Detect which cell encompasses the target text, then output its (x, y) center coordinate. 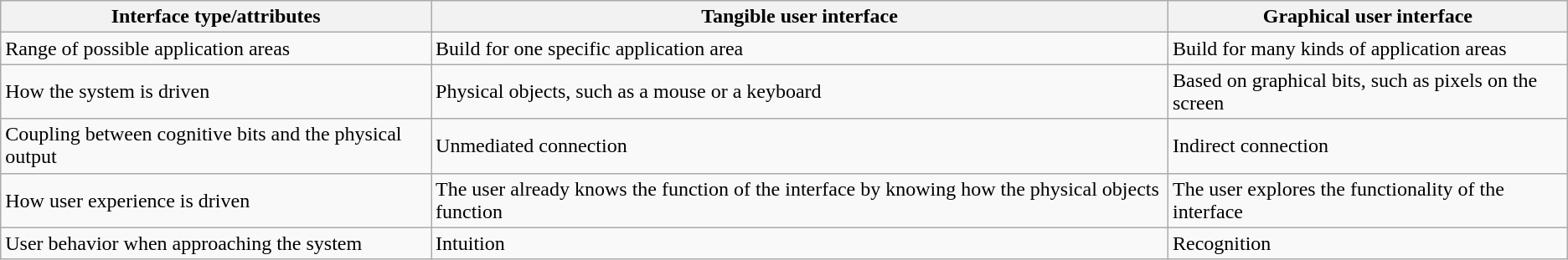
The user already knows the function of the interface by knowing how the physical objects function (800, 201)
Build for one specific application area (800, 48)
How user experience is driven (216, 201)
Range of possible application areas (216, 48)
Recognition (1367, 243)
How the system is driven (216, 92)
Interface type/attributes (216, 17)
User behavior when approaching the system (216, 243)
The user explores the functionality of the interface (1367, 201)
Based on graphical bits, such as pixels on the screen (1367, 92)
Intuition (800, 243)
Coupling between cognitive bits and the physical output (216, 145)
Build for many kinds of application areas (1367, 48)
Physical objects, such as a mouse or a keyboard (800, 92)
Tangible user interface (800, 17)
Graphical user interface (1367, 17)
Unmediated connection (800, 145)
Indirect connection (1367, 145)
